Extract the [x, y] coordinate from the center of the cell holding the provided text.  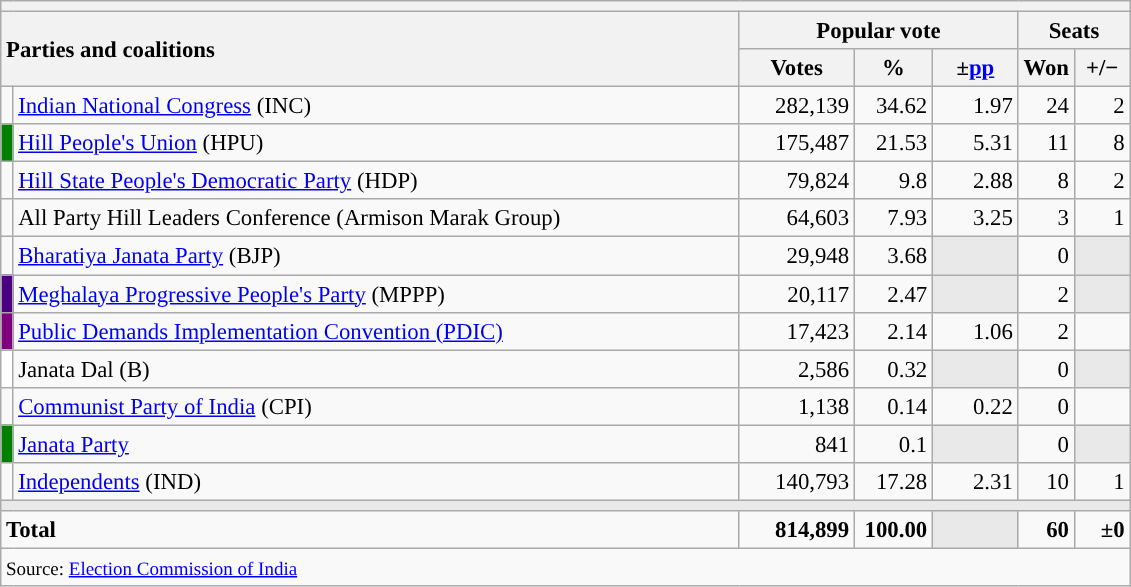
Popular vote [878, 31]
1.97 [976, 106]
814,899 [797, 530]
3.25 [976, 219]
0.14 [893, 406]
175,487 [797, 143]
21.53 [893, 143]
0.32 [893, 369]
7.93 [893, 219]
±pp [976, 68]
0.1 [893, 444]
2.14 [893, 331]
2,586 [797, 369]
1,138 [797, 406]
29,948 [797, 256]
34.62 [893, 106]
Communist Party of India (CPI) [376, 406]
10 [1046, 482]
Won [1046, 68]
17,423 [797, 331]
Parties and coalitions [370, 50]
9.8 [893, 181]
0.22 [976, 406]
2.88 [976, 181]
24 [1046, 106]
+/− [1102, 68]
Source: Election Commission of India [566, 567]
% [893, 68]
11 [1046, 143]
841 [797, 444]
All Party Hill Leaders Conference (Armison Marak Group) [376, 219]
17.28 [893, 482]
Hill People's Union (HPU) [376, 143]
64,603 [797, 219]
Independents (IND) [376, 482]
Indian National Congress (INC) [376, 106]
140,793 [797, 482]
100.00 [893, 530]
±0 [1102, 530]
20,117 [797, 294]
Janata Dal (B) [376, 369]
Seats [1074, 31]
Votes [797, 68]
3.68 [893, 256]
5.31 [976, 143]
60 [1046, 530]
Meghalaya Progressive People's Party (MPPP) [376, 294]
2.31 [976, 482]
Bharatiya Janata Party (BJP) [376, 256]
1.06 [976, 331]
Total [370, 530]
Janata Party [376, 444]
79,824 [797, 181]
3 [1046, 219]
Public Demands Implementation Convention (PDIC) [376, 331]
2.47 [893, 294]
Hill State People's Democratic Party (HDP) [376, 181]
282,139 [797, 106]
